Detect which cell encompasses the target text, then output its (X, Y) center coordinate. 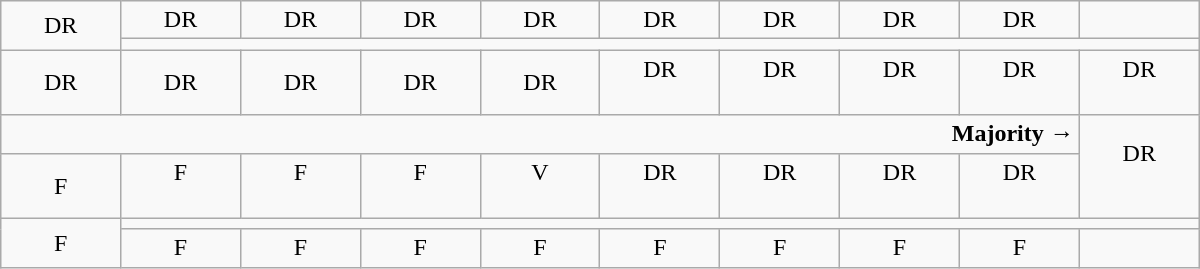
V (540, 186)
Majority → (540, 134)
